Provide the [x, y] coordinate of the cell's center where the given text is located.  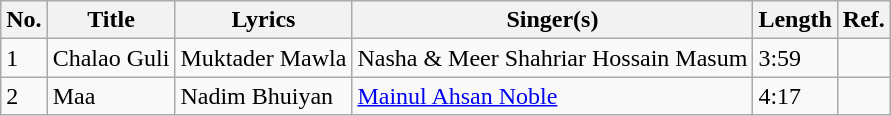
No. [24, 20]
Muktader Mawla [264, 58]
1 [24, 58]
Nasha & Meer Shahriar Hossain Masum [552, 58]
Length [795, 20]
Chalao Guli [111, 58]
3:59 [795, 58]
Lyrics [264, 20]
Maa [111, 96]
Title [111, 20]
4:17 [795, 96]
Singer(s) [552, 20]
Mainul Ahsan Noble [552, 96]
Ref. [864, 20]
2 [24, 96]
Nadim Bhuiyan [264, 96]
